Scan for the cell matching the given text and deliver its [x, y] coordinate at center. 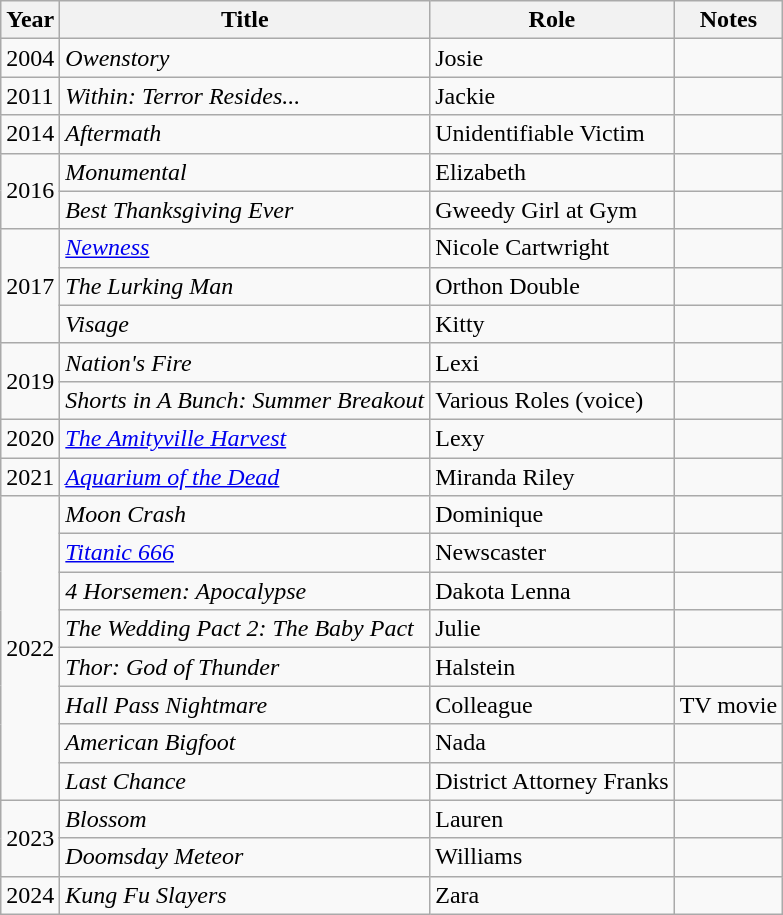
Orthon Double [552, 286]
Williams [552, 857]
Josie [552, 58]
2020 [30, 438]
Dakota Lenna [552, 591]
2016 [30, 191]
Title [245, 20]
Year [30, 20]
Unidentifiable Victim [552, 134]
2011 [30, 96]
Owenstory [245, 58]
Monumental [245, 172]
Gweedy Girl at Gym [552, 210]
Role [552, 20]
Lexi [552, 362]
2019 [30, 381]
The Wedding Pact 2: The Baby Pact [245, 629]
Zara [552, 895]
Aquarium of the Dead [245, 477]
Newscaster [552, 553]
Doomsday Meteor [245, 857]
Nation's Fire [245, 362]
Shorts in A Bunch: Summer Breakout [245, 400]
Kung Fu Slayers [245, 895]
TV movie [728, 705]
Elizabeth [552, 172]
2022 [30, 648]
4 Horsemen: Apocalypse [245, 591]
Nicole Cartwright [552, 248]
Moon Crash [245, 515]
Halstein [552, 667]
Julie [552, 629]
Hall Pass Nightmare [245, 705]
Kitty [552, 324]
2024 [30, 895]
Nada [552, 743]
2023 [30, 838]
Best Thanksgiving Ever [245, 210]
Notes [728, 20]
The Lurking Man [245, 286]
Newness [245, 248]
Blossom [245, 819]
Colleague [552, 705]
Last Chance [245, 781]
Thor: God of Thunder [245, 667]
Titanic 666 [245, 553]
American Bigfoot [245, 743]
2014 [30, 134]
Lexy [552, 438]
Miranda Riley [552, 477]
Within: Terror Resides... [245, 96]
2017 [30, 286]
The Amityville Harvest [245, 438]
Lauren [552, 819]
Aftermath [245, 134]
Various Roles (voice) [552, 400]
2004 [30, 58]
Jackie [552, 96]
District Attorney Franks [552, 781]
Dominique [552, 515]
Visage [245, 324]
2021 [30, 477]
